Return [X, Y] of the center of cell containing provided text 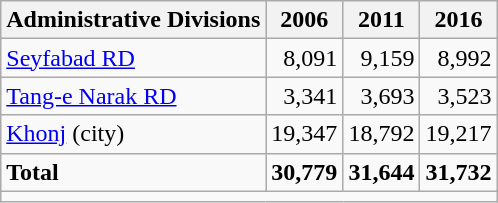
3,523 [458, 96]
2006 [304, 20]
18,792 [382, 134]
Khonj (city) [134, 134]
19,217 [458, 134]
8,091 [304, 58]
3,693 [382, 96]
30,779 [304, 172]
Administrative Divisions [134, 20]
3,341 [304, 96]
31,644 [382, 172]
Total [134, 172]
8,992 [458, 58]
19,347 [304, 134]
9,159 [382, 58]
Seyfabad RD [134, 58]
31,732 [458, 172]
2011 [382, 20]
2016 [458, 20]
Tang-e Narak RD [134, 96]
